For the text-containing cell, return its midpoint in [x, y] coordinate format. 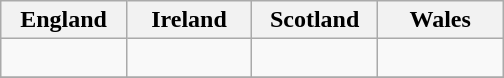
Ireland [189, 20]
Wales [440, 20]
England [64, 20]
Scotland [315, 20]
